Find where the given text appears and provide that cell's center as (X, Y) coordinate. 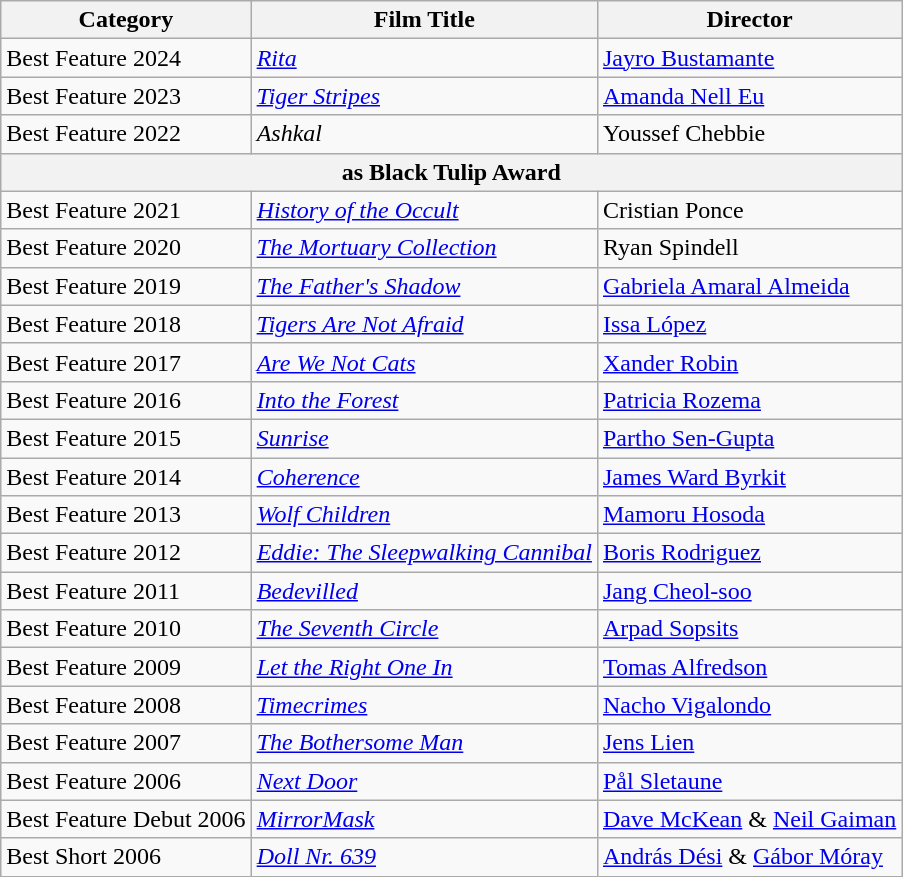
Director (749, 20)
Eddie: The Sleepwalking Cannibal (424, 553)
Best Feature 2023 (126, 96)
Best Feature 2020 (126, 248)
Best Feature 2015 (126, 438)
Jayro Bustamante (749, 58)
Best Feature 2013 (126, 515)
Best Feature 2022 (126, 134)
Best Feature 2010 (126, 629)
Tomas Alfredson (749, 667)
Boris Rodriguez (749, 553)
Youssef Chebbie (749, 134)
Best Feature 2024 (126, 58)
Jang Cheol-soo (749, 591)
Best Feature Debut 2006 (126, 819)
Category (126, 20)
Jens Lien (749, 743)
Ryan Spindell (749, 248)
Best Feature 2007 (126, 743)
Best Feature 2014 (126, 477)
Best Feature 2021 (126, 210)
Timecrimes (424, 705)
Film Title (424, 20)
Tiger Stripes (424, 96)
Rita (424, 58)
Wolf Children (424, 515)
History of the Occult (424, 210)
The Mortuary Collection (424, 248)
Are We Not Cats (424, 362)
Coherence (424, 477)
Sunrise (424, 438)
The Father's Shadow (424, 286)
Cristian Ponce (749, 210)
Pål Sletaune (749, 781)
Best Feature 2008 (126, 705)
Next Door (424, 781)
Let the Right One In (424, 667)
Gabriela Amaral Almeida (749, 286)
Best Feature 2011 (126, 591)
Patricia Rozema (749, 400)
Tigers Are Not Afraid (424, 324)
MirrorMask (424, 819)
Mamoru Hosoda (749, 515)
Best Feature 2009 (126, 667)
Issa López (749, 324)
Best Short 2006 (126, 857)
Xander Robin (749, 362)
The Bothersome Man (424, 743)
Best Feature 2018 (126, 324)
Bedevilled (424, 591)
Partho Sen-Gupta (749, 438)
Best Feature 2019 (126, 286)
Best Feature 2006 (126, 781)
Arpad Sopsits (749, 629)
Best Feature 2016 (126, 400)
James Ward Byrkit (749, 477)
Dave McKean & Neil Gaiman (749, 819)
Doll Nr. 639 (424, 857)
Best Feature 2012 (126, 553)
Best Feature 2017 (126, 362)
Ashkal (424, 134)
as Black Tulip Award (452, 172)
Amanda Nell Eu (749, 96)
Nacho Vigalondo (749, 705)
The Seventh Circle (424, 629)
András Dési & Gábor Móray (749, 857)
Into the Forest (424, 400)
